Search for the cell housing the specified text and yield its (x, y) center coordinate. 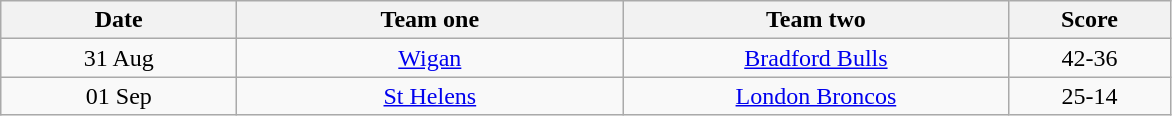
Date (119, 20)
01 Sep (119, 96)
Team one (430, 20)
Bradford Bulls (816, 58)
Wigan (430, 58)
St Helens (430, 96)
London Broncos (816, 96)
Score (1090, 20)
42-36 (1090, 58)
31 Aug (119, 58)
Team two (816, 20)
25-14 (1090, 96)
